Detect which cell encompasses the target text, then output its (x, y) center coordinate. 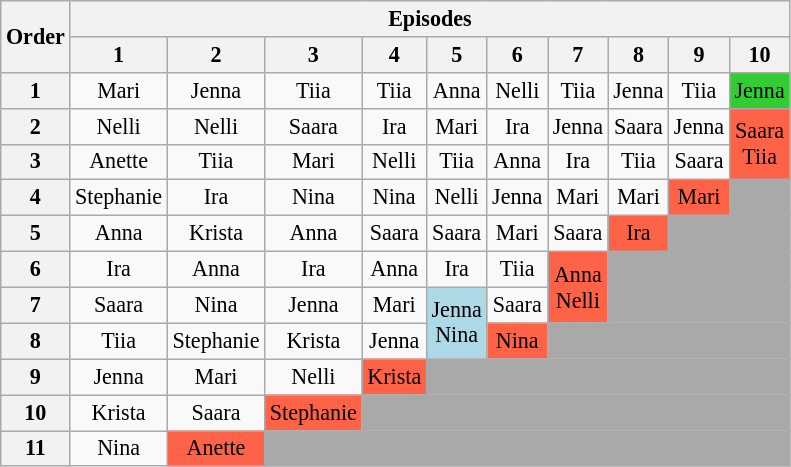
11 (36, 448)
SaaraTiia (760, 144)
AnnaNelli (578, 287)
Order (36, 36)
JennaNina (456, 323)
Episodes (430, 18)
